Output the [X, Y] coordinate of the center of the cell containing the given text.  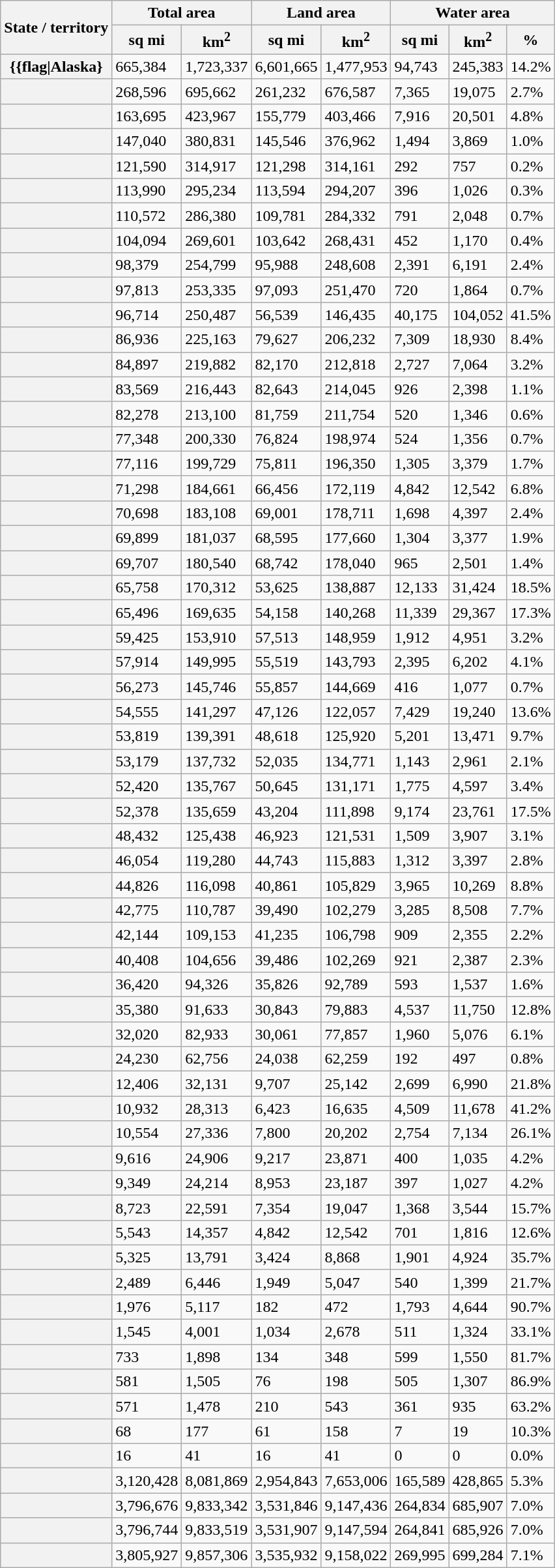
1.9% [530, 538]
178,040 [356, 563]
599 [420, 1357]
4.1% [530, 662]
192 [420, 1059]
264,841 [420, 1530]
295,234 [216, 191]
13.6% [530, 712]
294,207 [356, 191]
144,669 [356, 687]
1,307 [478, 1382]
165,589 [420, 1481]
57,914 [147, 662]
3,805,927 [147, 1555]
9,857,306 [216, 1555]
3,531,907 [287, 1530]
261,232 [287, 91]
665,384 [147, 66]
403,466 [356, 116]
53,625 [287, 588]
5,543 [147, 1232]
95,988 [287, 265]
1,035 [478, 1158]
7,800 [287, 1133]
29,367 [478, 613]
77,348 [147, 439]
54,555 [147, 712]
183,108 [216, 513]
82,170 [287, 364]
1.4% [530, 563]
41.5% [530, 315]
254,799 [216, 265]
105,829 [356, 885]
41.2% [530, 1109]
199,729 [216, 463]
0.0% [530, 1456]
1,505 [216, 1382]
251,470 [356, 290]
122,057 [356, 712]
70,698 [147, 513]
1,170 [478, 240]
2,395 [420, 662]
Land area [321, 13]
3,869 [478, 141]
1,324 [478, 1332]
198 [356, 1382]
139,391 [216, 736]
69,707 [147, 563]
115,883 [356, 860]
3.4% [530, 786]
8.8% [530, 885]
2.2% [530, 935]
7,134 [478, 1133]
10,932 [147, 1109]
1,545 [147, 1332]
219,882 [216, 364]
7,354 [287, 1208]
400 [420, 1158]
676,587 [356, 91]
42,144 [147, 935]
53,819 [147, 736]
2,391 [420, 265]
172,119 [356, 488]
6.8% [530, 488]
7,365 [420, 91]
1,901 [420, 1257]
524 [420, 439]
182 [287, 1307]
269,995 [420, 1555]
19,240 [478, 712]
12,406 [147, 1084]
27,336 [216, 1133]
113,990 [147, 191]
396 [420, 191]
0.4% [530, 240]
62,259 [356, 1059]
213,100 [216, 414]
211,754 [356, 414]
3,796,676 [147, 1505]
68,742 [287, 563]
14,357 [216, 1232]
5,201 [420, 736]
1,368 [420, 1208]
2,355 [478, 935]
71,298 [147, 488]
9,707 [287, 1084]
121,298 [287, 166]
77,857 [356, 1034]
106,798 [356, 935]
250,487 [216, 315]
5,047 [356, 1282]
12,133 [420, 588]
23,761 [478, 811]
97,813 [147, 290]
140,268 [356, 613]
196,350 [356, 463]
4,924 [478, 1257]
158 [356, 1431]
32,131 [216, 1084]
24,214 [216, 1183]
177 [216, 1431]
3,531,846 [287, 1505]
21.8% [530, 1084]
{{flag|Alaska} [56, 66]
1,478 [216, 1406]
909 [420, 935]
125,438 [216, 835]
94,326 [216, 985]
5.3% [530, 1481]
104,052 [478, 315]
35,826 [287, 985]
8,868 [356, 1257]
3,535,932 [287, 1555]
8,508 [478, 910]
155,779 [287, 116]
42,775 [147, 910]
110,572 [147, 216]
41,235 [287, 935]
965 [420, 563]
94,743 [420, 66]
3,397 [478, 860]
1,949 [287, 1282]
23,187 [356, 1183]
4,509 [420, 1109]
75,811 [287, 463]
1,312 [420, 860]
8,723 [147, 1208]
9,158,022 [356, 1555]
149,995 [216, 662]
109,781 [287, 216]
28,313 [216, 1109]
1,477,953 [356, 66]
30,061 [287, 1034]
921 [420, 960]
1.6% [530, 985]
134 [287, 1357]
31,424 [478, 588]
82,643 [287, 389]
181,037 [216, 538]
169,635 [216, 613]
206,232 [356, 340]
1,912 [420, 637]
17.5% [530, 811]
2.3% [530, 960]
314,917 [216, 166]
245,383 [478, 66]
10,269 [478, 885]
376,962 [356, 141]
40,175 [420, 315]
178,711 [356, 513]
10,554 [147, 1133]
15.7% [530, 1208]
543 [356, 1406]
23,871 [356, 1158]
35.7% [530, 1257]
4,001 [216, 1332]
35,380 [147, 1009]
8,953 [287, 1183]
102,269 [356, 960]
472 [356, 1307]
Total area [182, 13]
1,305 [420, 463]
134,771 [356, 761]
68 [147, 1431]
0.3% [530, 191]
1,026 [478, 191]
82,278 [147, 414]
1.7% [530, 463]
32,020 [147, 1034]
593 [420, 985]
48,432 [147, 835]
2,754 [420, 1133]
935 [478, 1406]
12.8% [530, 1009]
40,861 [287, 885]
12.6% [530, 1232]
18,930 [478, 340]
1,034 [287, 1332]
76 [287, 1382]
148,959 [356, 637]
423,967 [216, 116]
9,147,594 [356, 1530]
20,202 [356, 1133]
141,297 [216, 712]
25,142 [356, 1084]
16,635 [356, 1109]
143,793 [356, 662]
225,163 [216, 340]
46,923 [287, 835]
5,117 [216, 1307]
791 [420, 216]
86,936 [147, 340]
428,865 [478, 1481]
21.7% [530, 1282]
66,456 [287, 488]
1,537 [478, 985]
1,399 [478, 1282]
1,356 [478, 439]
926 [420, 389]
1,723,337 [216, 66]
125,920 [356, 736]
24,906 [216, 1158]
76,824 [287, 439]
701 [420, 1232]
33.1% [530, 1332]
1,793 [420, 1307]
720 [420, 290]
2.8% [530, 860]
104,094 [147, 240]
416 [420, 687]
4,397 [478, 513]
56,539 [287, 315]
6,446 [216, 1282]
48,618 [287, 736]
699,284 [478, 1555]
5,325 [147, 1257]
6.1% [530, 1034]
511 [420, 1332]
3,379 [478, 463]
2,387 [478, 960]
30,843 [287, 1009]
1,494 [420, 141]
19 [478, 1431]
2.1% [530, 761]
314,161 [356, 166]
138,887 [356, 588]
163,695 [147, 116]
216,443 [216, 389]
86.9% [530, 1382]
91,633 [216, 1009]
581 [147, 1382]
397 [420, 1183]
90.7% [530, 1307]
695,662 [216, 91]
520 [420, 414]
1,960 [420, 1034]
39,486 [287, 960]
110,787 [216, 910]
6,191 [478, 265]
77,116 [147, 463]
116,098 [216, 885]
40,408 [147, 960]
145,546 [287, 141]
22,591 [216, 1208]
1,976 [147, 1307]
5,076 [478, 1034]
1,143 [420, 761]
79,627 [287, 340]
1.1% [530, 389]
497 [478, 1059]
11,678 [478, 1109]
3,424 [287, 1257]
8,081,869 [216, 1481]
24,230 [147, 1059]
3,965 [420, 885]
540 [420, 1282]
733 [147, 1357]
184,661 [216, 488]
7,309 [420, 340]
685,926 [478, 1530]
8.4% [530, 340]
153,910 [216, 637]
2,398 [478, 389]
79,883 [356, 1009]
65,758 [147, 588]
98,379 [147, 265]
68,595 [287, 538]
135,659 [216, 811]
3,907 [478, 835]
2,489 [147, 1282]
44,826 [147, 885]
7,429 [420, 712]
1,346 [478, 414]
4,951 [478, 637]
1,304 [420, 538]
9,217 [287, 1158]
18.5% [530, 588]
102,279 [356, 910]
210 [287, 1406]
6,601,665 [287, 66]
505 [420, 1382]
146,435 [356, 315]
212,818 [356, 364]
52,035 [287, 761]
3,544 [478, 1208]
4,537 [420, 1009]
253,335 [216, 290]
2,678 [356, 1332]
96,714 [147, 315]
1.0% [530, 141]
1,775 [420, 786]
1,698 [420, 513]
62,756 [216, 1059]
61 [287, 1431]
10.3% [530, 1431]
65,496 [147, 613]
2,699 [420, 1084]
103,642 [287, 240]
56,273 [147, 687]
9,174 [420, 811]
1,509 [420, 835]
17.3% [530, 613]
757 [478, 166]
2,727 [420, 364]
380,831 [216, 141]
3,120,428 [147, 1481]
1,077 [478, 687]
9,147,436 [356, 1505]
7.7% [530, 910]
State / territory [56, 27]
46,054 [147, 860]
47,126 [287, 712]
0.6% [530, 414]
4.8% [530, 116]
9,616 [147, 1158]
84,897 [147, 364]
452 [420, 240]
268,431 [356, 240]
361 [420, 1406]
286,380 [216, 216]
4,644 [478, 1307]
119,280 [216, 860]
36,420 [147, 985]
26.1% [530, 1133]
571 [147, 1406]
121,531 [356, 835]
19,075 [478, 91]
3,796,744 [147, 1530]
177,660 [356, 538]
7,653,006 [356, 1481]
2.7% [530, 91]
24,038 [287, 1059]
39,490 [287, 910]
1,816 [478, 1232]
0.2% [530, 166]
180,540 [216, 563]
81.7% [530, 1357]
7,916 [420, 116]
111,898 [356, 811]
685,907 [478, 1505]
2,048 [478, 216]
2,961 [478, 761]
11,339 [420, 613]
52,378 [147, 811]
20,501 [478, 116]
2,501 [478, 563]
43,204 [287, 811]
52,420 [147, 786]
0.8% [530, 1059]
3,285 [420, 910]
9.7% [530, 736]
292 [420, 166]
200,330 [216, 439]
53,179 [147, 761]
1,550 [478, 1357]
1,027 [478, 1183]
121,590 [147, 166]
135,767 [216, 786]
1,898 [216, 1357]
83,569 [147, 389]
57,513 [287, 637]
6,423 [287, 1109]
50,645 [287, 786]
3,377 [478, 538]
92,789 [356, 985]
4,597 [478, 786]
248,608 [356, 265]
% [530, 40]
81,759 [287, 414]
Water area [473, 13]
137,732 [216, 761]
1,864 [478, 290]
14.2% [530, 66]
69,899 [147, 538]
214,045 [356, 389]
6,202 [478, 662]
264,834 [420, 1505]
69,001 [287, 513]
11,750 [478, 1009]
348 [356, 1357]
7,064 [478, 364]
44,743 [287, 860]
59,425 [147, 637]
147,040 [147, 141]
54,158 [287, 613]
170,312 [216, 588]
131,171 [356, 786]
2,954,843 [287, 1481]
6,990 [478, 1084]
9,833,519 [216, 1530]
63.2% [530, 1406]
198,974 [356, 439]
268,596 [147, 91]
104,656 [216, 960]
55,519 [287, 662]
9,349 [147, 1183]
7 [420, 1431]
19,047 [356, 1208]
13,791 [216, 1257]
145,746 [216, 687]
7.1% [530, 1555]
97,093 [287, 290]
55,857 [287, 687]
284,332 [356, 216]
269,601 [216, 240]
109,153 [216, 935]
82,933 [216, 1034]
113,594 [287, 191]
3.1% [530, 835]
13,471 [478, 736]
9,833,342 [216, 1505]
